From the cell containing the given text, extract its center point as [x, y] coordinate. 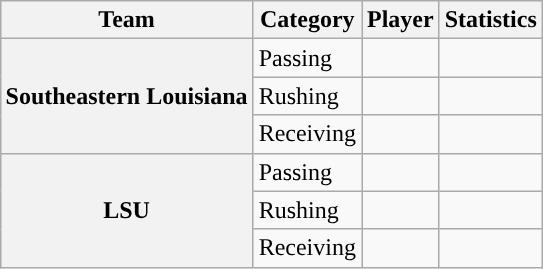
Team [126, 20]
Player [401, 20]
LSU [126, 210]
Statistics [490, 20]
Category [307, 20]
Southeastern Louisiana [126, 96]
